Locate the cell with the specified text and output its (X, Y) center coordinate. 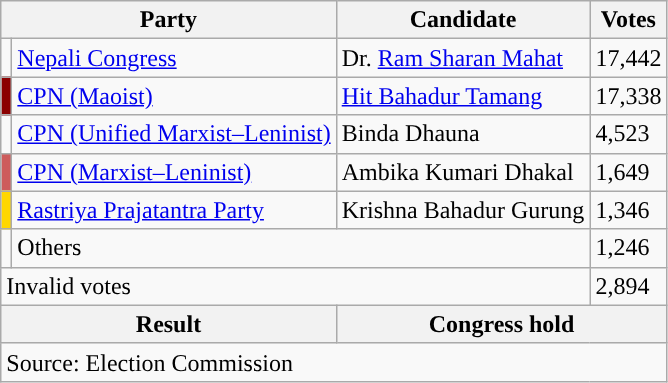
Nepali Congress (174, 58)
17,338 (628, 96)
Candidate (463, 20)
Source: Election Commission (334, 362)
1,346 (628, 210)
Result (168, 324)
Rastriya Prajatantra Party (174, 210)
4,523 (628, 134)
CPN (Marxist–Leninist) (174, 172)
Krishna Bahadur Gurung (463, 210)
CPN (Unified Marxist–Leninist) (174, 134)
17,442 (628, 58)
CPN (Maoist) (174, 96)
Hit Bahadur Tamang (463, 96)
2,894 (628, 286)
1,246 (628, 248)
Invalid votes (296, 286)
Dr. Ram Sharan Mahat (463, 58)
Binda Dhauna (463, 134)
Ambika Kumari Dhakal (463, 172)
Party (168, 20)
Others (301, 248)
1,649 (628, 172)
Congress hold (502, 324)
Votes (628, 20)
